Return the [x, y] coordinate for the center point of the cell that contains the specified text.  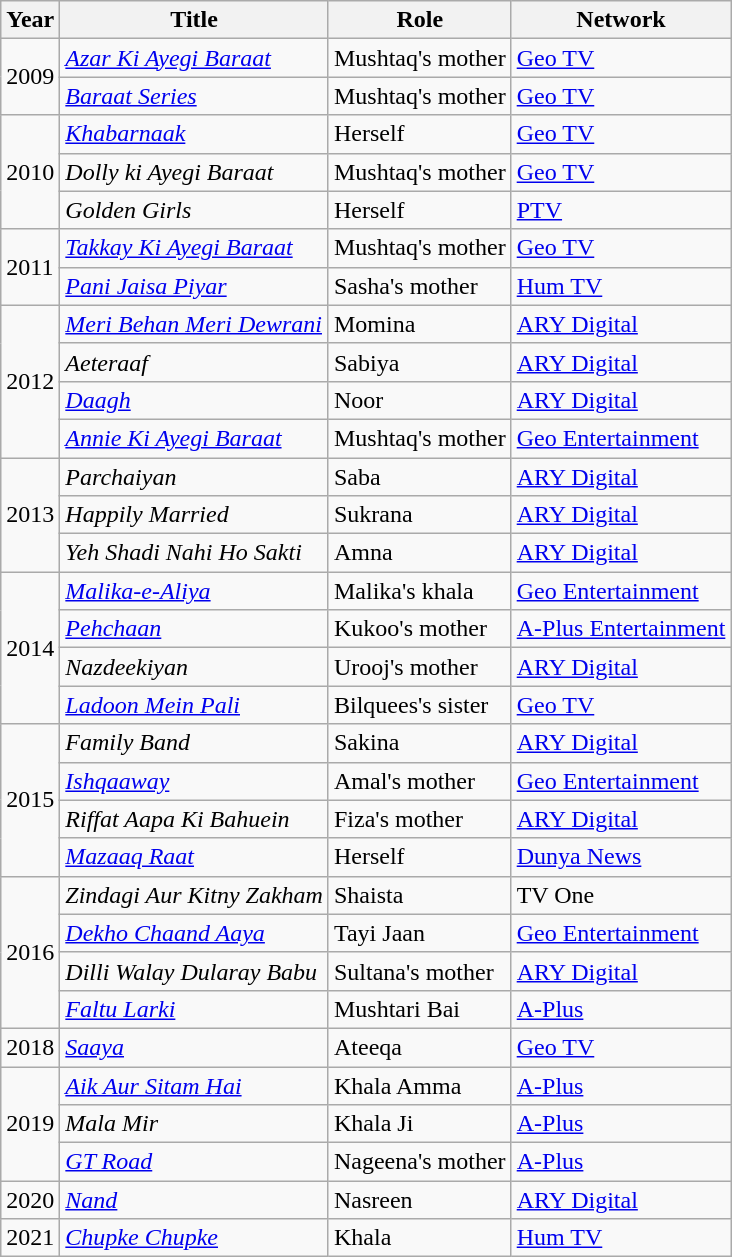
Sukrana [420, 515]
Bilquees's sister [420, 705]
Mushtari Bai [420, 1009]
Daagh [194, 400]
Khala Ji [420, 1124]
Network [621, 20]
Kukoo's mother [420, 629]
Aeteraaf [194, 362]
Urooj's mother [420, 667]
Takkay Ki Ayegi Baraat [194, 248]
2013 [30, 515]
Saaya [194, 1047]
Riffat Aapa Ki Bahuein [194, 819]
A-Plus Entertainment [621, 629]
2009 [30, 77]
2016 [30, 952]
Nazdeekiyan [194, 667]
Yeh Shadi Nahi Ho Sakti [194, 553]
Happily Married [194, 515]
Meri Behan Meri Dewrani [194, 324]
Amna [420, 553]
Family Band [194, 743]
Baraat Series [194, 96]
2010 [30, 172]
Sakina [420, 743]
Dekho Chaand Aaya [194, 933]
Fiza's mother [420, 819]
Chupke Chupke [194, 1238]
2015 [30, 800]
2020 [30, 1200]
Ishqaaway [194, 781]
Pani Jaisa Piyar [194, 286]
Zindagi Aur Kitny Zakham [194, 895]
Role [420, 20]
Faltu Larki [194, 1009]
Shaista [420, 895]
Sultana's mother [420, 971]
Malika-e-Aliya [194, 591]
Annie Ki Ayegi Baraat [194, 438]
2014 [30, 648]
Parchaiyan [194, 477]
Khabarnaak [194, 134]
Pehchaan [194, 629]
Nasreen [420, 1200]
Golden Girls [194, 210]
Title [194, 20]
Momina [420, 324]
Khala [420, 1238]
Khala Amma [420, 1085]
2018 [30, 1047]
2011 [30, 267]
Ladoon Mein Pali [194, 705]
2012 [30, 381]
Malika's khala [420, 591]
Noor [420, 400]
Ateeqa [420, 1047]
TV One [621, 895]
Nand [194, 1200]
Year [30, 20]
Aik Aur Sitam Hai [194, 1085]
2021 [30, 1238]
GT Road [194, 1162]
2019 [30, 1123]
Amal's mother [420, 781]
Dunya News [621, 857]
Mazaaq Raat [194, 857]
Nageena's mother [420, 1162]
Tayi Jaan [420, 933]
Dilli Walay Dularay Babu [194, 971]
Azar Ki Ayegi Baraat [194, 58]
Sasha's mother [420, 286]
PTV [621, 210]
Sabiya [420, 362]
Saba [420, 477]
Mala Mir [194, 1124]
Dolly ki Ayegi Baraat [194, 172]
